Output the [x, y] coordinate of the center of the cell containing the given text.  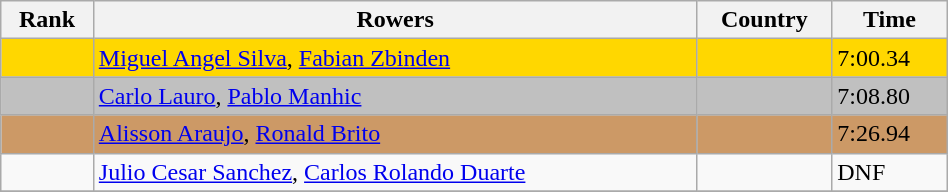
Miguel Angel Silva, Fabian Zbinden [395, 58]
Alisson Araujo, Ronald Brito [395, 134]
Carlo Lauro, Pablo Manhic [395, 96]
Time [890, 20]
Rowers [395, 20]
DNF [890, 172]
Julio Cesar Sanchez, Carlos Rolando Duarte [395, 172]
7:26.94 [890, 134]
Rank [48, 20]
Country [764, 20]
7:00.34 [890, 58]
7:08.80 [890, 96]
